Extract the [X, Y] coordinate from the center of the cell holding the provided text.  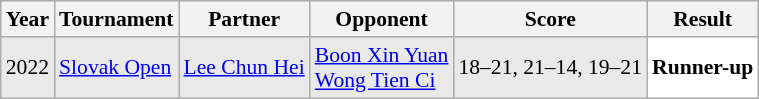
Runner-up [702, 68]
Opponent [382, 19]
Year [28, 19]
Score [550, 19]
18–21, 21–14, 19–21 [550, 68]
Result [702, 19]
Lee Chun Hei [244, 68]
2022 [28, 68]
Partner [244, 19]
Tournament [116, 19]
Slovak Open [116, 68]
Boon Xin Yuan Wong Tien Ci [382, 68]
